For the text-containing cell, return its midpoint in [x, y] coordinate format. 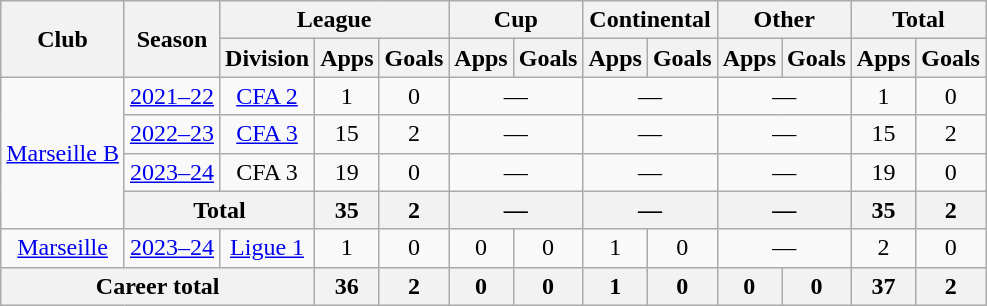
Marseille B [63, 153]
Other [784, 20]
Club [63, 39]
Cup [516, 20]
37 [883, 286]
2022–23 [172, 134]
Season [172, 39]
Ligue 1 [268, 248]
Marseille [63, 248]
Career total [158, 286]
2021–22 [172, 96]
Division [268, 58]
CFA 2 [268, 96]
36 [347, 286]
League [334, 20]
Continental [650, 20]
